Search for the cell housing the specified text and yield its (X, Y) center coordinate. 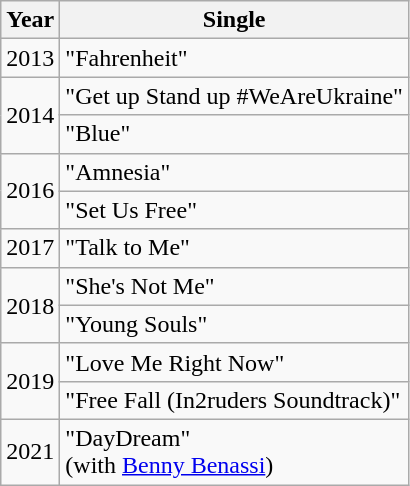
"Free Fall (In2ruders Soundtrack)" (234, 400)
2021 (30, 452)
2018 (30, 305)
"Young Souls" (234, 324)
"Blue" (234, 134)
"Get up Stand up #WeAreUkraine" (234, 96)
"Amnesia" (234, 172)
2013 (30, 58)
2014 (30, 115)
"She's Not Me" (234, 286)
Year (30, 20)
2017 (30, 248)
"Set Us Free" (234, 210)
2019 (30, 381)
"Love Me Right Now" (234, 362)
"Talk to Me" (234, 248)
2016 (30, 191)
"DayDream" (with Benny Benassi) (234, 452)
Single (234, 20)
"Fahrenheit" (234, 58)
